Capture the cell that displays the provided text and extract its (x, y) central coordinate. 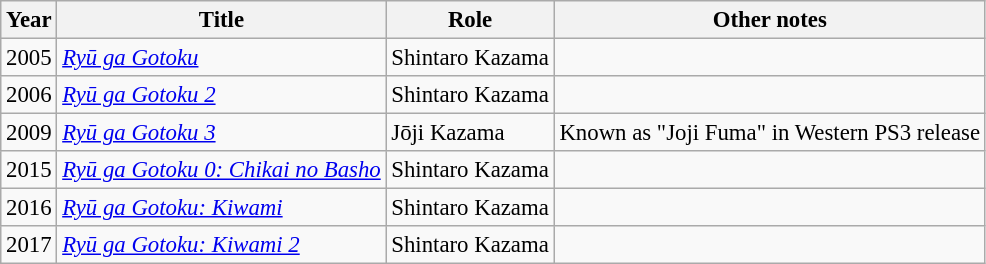
Ryū ga Gotoku 2 (222, 95)
Ryū ga Gotoku: Kiwami (222, 208)
2016 (29, 208)
Ryū ga Gotoku 0: Chikai no Basho (222, 170)
2009 (29, 133)
Ryū ga Gotoku (222, 58)
2015 (29, 170)
Ryū ga Gotoku: Kiwami 2 (222, 245)
Year (29, 20)
2017 (29, 245)
Ryū ga Gotoku 3 (222, 133)
Role (470, 20)
Known as "Joji Fuma" in Western PS3 release (770, 133)
2005 (29, 58)
Title (222, 20)
Jōji Kazama (470, 133)
2006 (29, 95)
Other notes (770, 20)
